Find where the given text appears and provide that cell's center as [X, Y] coordinate. 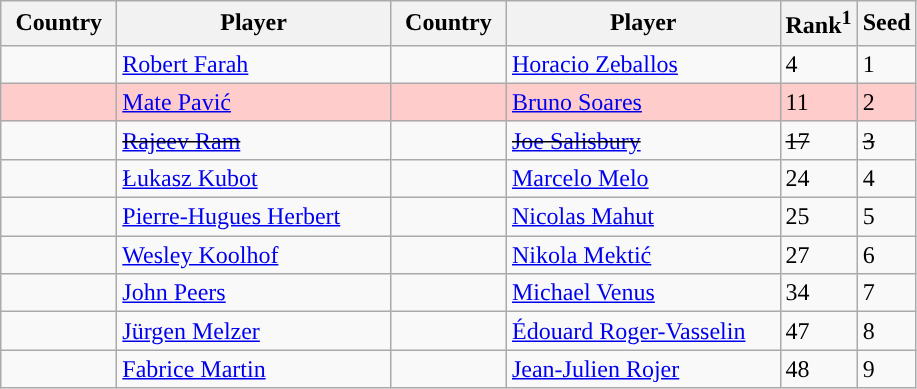
Michael Venus [643, 293]
Nikola Mektić [643, 255]
7 [886, 293]
Marcelo Melo [643, 178]
Łukasz Kubot [254, 178]
8 [886, 331]
Jürgen Melzer [254, 331]
17 [818, 140]
1 [886, 64]
34 [818, 293]
3 [886, 140]
25 [818, 217]
9 [886, 369]
Édouard Roger-Vasselin [643, 331]
Robert Farah [254, 64]
Mate Pavić [254, 102]
Bruno Soares [643, 102]
5 [886, 217]
6 [886, 255]
Rajeev Ram [254, 140]
Seed [886, 24]
27 [818, 255]
11 [818, 102]
24 [818, 178]
Rank1 [818, 24]
47 [818, 331]
Pierre-Hugues Herbert [254, 217]
2 [886, 102]
Jean-Julien Rojer [643, 369]
John Peers [254, 293]
Nicolas Mahut [643, 217]
Fabrice Martin [254, 369]
Wesley Koolhof [254, 255]
Joe Salisbury [643, 140]
Horacio Zeballos [643, 64]
48 [818, 369]
